Find where the given text appears and provide that cell's center as [x, y] coordinate. 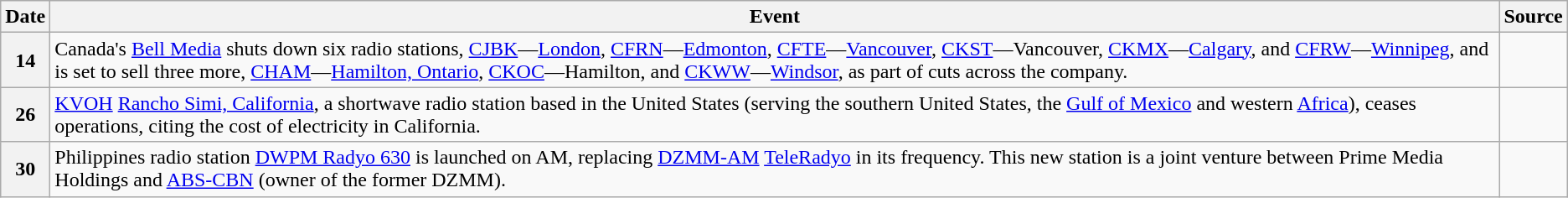
14 [25, 60]
Event [775, 17]
30 [25, 169]
Source [1533, 17]
26 [25, 114]
Date [25, 17]
